Output the (X, Y) coordinate of the center of the cell containing the given text.  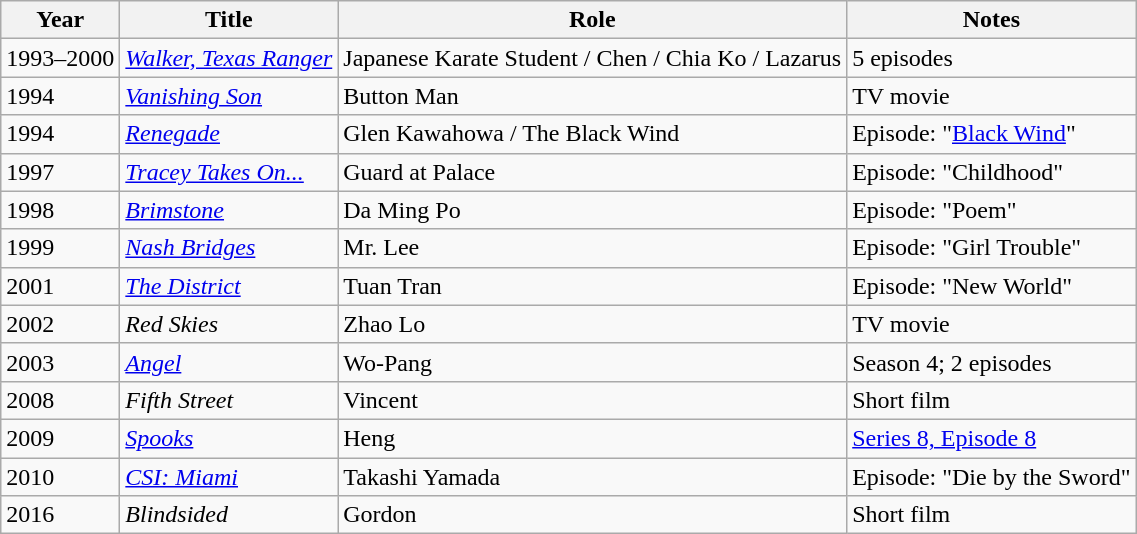
Series 8, Episode 8 (992, 438)
Mr. Lee (592, 248)
2010 (60, 477)
2003 (60, 362)
Nash Bridges (229, 248)
Spooks (229, 438)
Brimstone (229, 210)
Heng (592, 438)
Tuan Tran (592, 286)
Year (60, 20)
Button Man (592, 96)
Red Skies (229, 324)
Vincent (592, 400)
CSI: Miami (229, 477)
Blindsided (229, 515)
1993–2000 (60, 58)
2009 (60, 438)
2016 (60, 515)
Guard at Palace (592, 172)
1997 (60, 172)
Vanishing Son (229, 96)
Takashi Yamada (592, 477)
Angel (229, 362)
Season 4; 2 episodes (992, 362)
Wo-Pang (592, 362)
1998 (60, 210)
2008 (60, 400)
Episode: "New World" (992, 286)
1999 (60, 248)
Role (592, 20)
Glen Kawahowa / The Black Wind (592, 134)
Notes (992, 20)
Episode: "Black Wind" (992, 134)
Walker, Texas Ranger (229, 58)
Gordon (592, 515)
Episode: "Childhood" (992, 172)
Episode: "Poem" (992, 210)
2001 (60, 286)
Episode: "Girl Trouble" (992, 248)
5 episodes (992, 58)
The District (229, 286)
Renegade (229, 134)
2002 (60, 324)
Title (229, 20)
Japanese Karate Student / Chen / Chia Ko / Lazarus (592, 58)
Zhao Lo (592, 324)
Episode: "Die by the Sword" (992, 477)
Fifth Street (229, 400)
Tracey Takes On... (229, 172)
Da Ming Po (592, 210)
